Output the (x, y) coordinate of the center of the cell containing the given text.  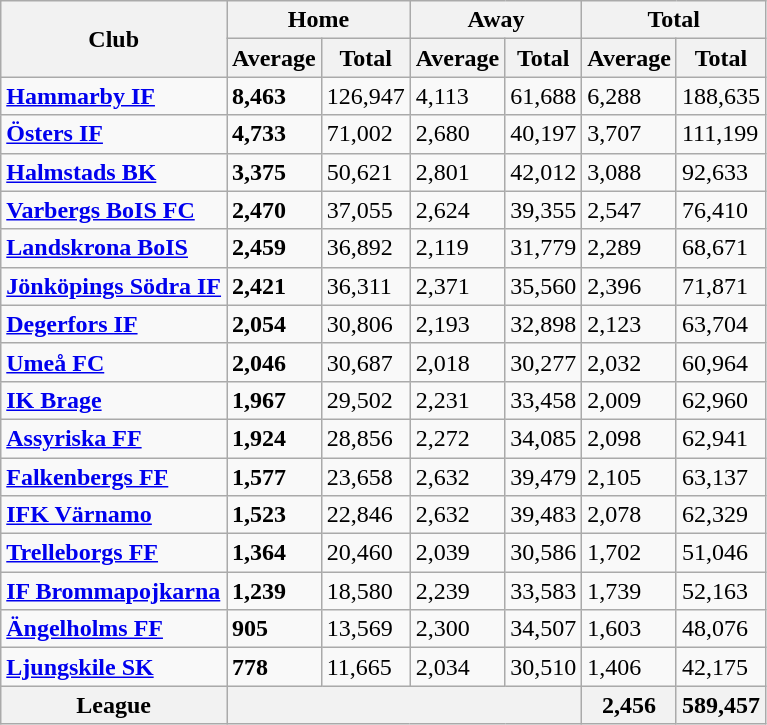
39,355 (544, 210)
111,199 (720, 134)
2,272 (458, 438)
71,002 (366, 134)
2,300 (458, 629)
1,967 (274, 400)
2,039 (458, 553)
33,583 (544, 591)
2,470 (274, 210)
62,329 (720, 515)
30,510 (544, 667)
2,105 (630, 477)
2,239 (458, 591)
Östers IF (114, 134)
Away (496, 20)
2,624 (458, 210)
52,163 (720, 591)
2,193 (458, 324)
2,680 (458, 134)
51,046 (720, 553)
2,078 (630, 515)
1,523 (274, 515)
Jönköpings Södra IF (114, 286)
36,892 (366, 248)
1,739 (630, 591)
1,239 (274, 591)
Hammarby IF (114, 96)
1,702 (630, 553)
42,012 (544, 172)
905 (274, 629)
68,671 (720, 248)
Ängelholms FF (114, 629)
37,055 (366, 210)
62,941 (720, 438)
34,085 (544, 438)
2,119 (458, 248)
Varbergs BoIS FC (114, 210)
60,964 (720, 362)
2,123 (630, 324)
Home (319, 20)
71,871 (720, 286)
33,458 (544, 400)
30,586 (544, 553)
Halmstads BK (114, 172)
4,113 (458, 96)
39,479 (544, 477)
Ljungskile SK (114, 667)
63,137 (720, 477)
76,410 (720, 210)
62,960 (720, 400)
40,197 (544, 134)
Landskrona BoIS (114, 248)
Assyriska FF (114, 438)
126,947 (366, 96)
Degerfors IF (114, 324)
31,779 (544, 248)
35,560 (544, 286)
2,289 (630, 248)
22,846 (366, 515)
League (114, 705)
188,635 (720, 96)
3,375 (274, 172)
20,460 (366, 553)
61,688 (544, 96)
6,288 (630, 96)
32,898 (544, 324)
IFK Värnamo (114, 515)
2,547 (630, 210)
1,603 (630, 629)
13,569 (366, 629)
2,231 (458, 400)
63,704 (720, 324)
2,801 (458, 172)
IK Brage (114, 400)
92,633 (720, 172)
2,032 (630, 362)
2,098 (630, 438)
2,046 (274, 362)
778 (274, 667)
34,507 (544, 629)
23,658 (366, 477)
589,457 (720, 705)
2,371 (458, 286)
2,456 (630, 705)
8,463 (274, 96)
Umeå FC (114, 362)
2,459 (274, 248)
2,421 (274, 286)
1,924 (274, 438)
3,088 (630, 172)
48,076 (720, 629)
11,665 (366, 667)
36,311 (366, 286)
30,277 (544, 362)
39,483 (544, 515)
1,406 (630, 667)
4,733 (274, 134)
50,621 (366, 172)
2,034 (458, 667)
30,687 (366, 362)
1,364 (274, 553)
2,018 (458, 362)
1,577 (274, 477)
3,707 (630, 134)
2,054 (274, 324)
28,856 (366, 438)
Falkenbergs FF (114, 477)
2,009 (630, 400)
30,806 (366, 324)
18,580 (366, 591)
42,175 (720, 667)
IF Brommapojkarna (114, 591)
29,502 (366, 400)
Trelleborgs FF (114, 553)
2,396 (630, 286)
Club (114, 39)
